Identify which cell holds the provided text, then report its (X, Y) central coordinate. 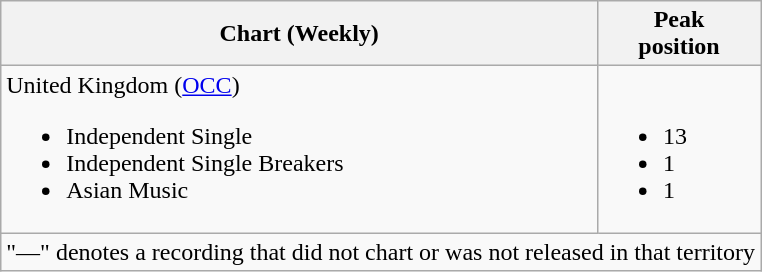
United Kingdom (OCC)Independent SingleIndependent Single BreakersAsian Music (300, 150)
Peakposition (680, 34)
Chart (Weekly) (300, 34)
"—" denotes a recording that did not chart or was not released in that territory (381, 252)
1311 (680, 150)
